Determine the (X, Y) coordinate at the center of the cell enclosing the given text.  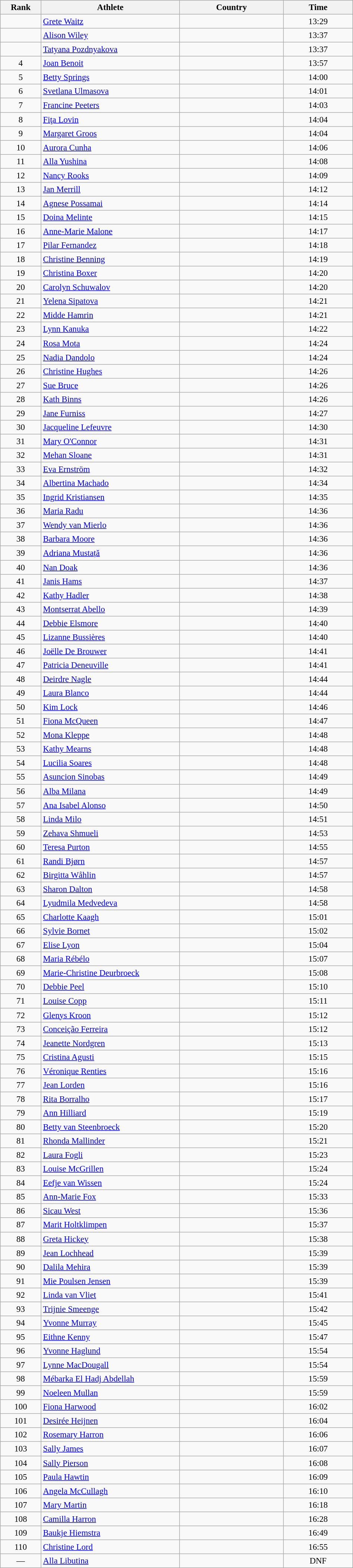
99 (21, 1393)
10 (21, 147)
Jan Merrill (110, 189)
Ingrid Kristiansen (110, 497)
Montserrat Abello (110, 609)
Conceição Ferreira (110, 1029)
56 (21, 791)
Patricia Deneuville (110, 665)
Wendy van Mierlo (110, 525)
16:18 (318, 1505)
81 (21, 1141)
87 (21, 1225)
Christine Lord (110, 1547)
16:07 (318, 1449)
110 (21, 1547)
6 (21, 91)
Kathy Hadler (110, 595)
14 (21, 203)
15:47 (318, 1337)
15:08 (318, 973)
Noeleen Mullan (110, 1393)
57 (21, 805)
82 (21, 1155)
22 (21, 315)
7 (21, 105)
Margaret Groos (110, 133)
67 (21, 945)
93 (21, 1309)
76 (21, 1071)
21 (21, 301)
Randi Bjørn (110, 861)
48 (21, 679)
Sylvie Bornet (110, 931)
Betty van Steenbroeck (110, 1127)
Paula Hawtin (110, 1477)
23 (21, 329)
16:02 (318, 1407)
Trijnie Smeenge (110, 1309)
34 (21, 483)
51 (21, 721)
15:19 (318, 1113)
Elise Lyon (110, 945)
14:46 (318, 707)
47 (21, 665)
26 (21, 371)
Fiona McQueen (110, 721)
88 (21, 1239)
58 (21, 819)
25 (21, 357)
Lucilia Soares (110, 763)
Albertina Machado (110, 483)
Linda Milo (110, 819)
14:30 (318, 427)
15:45 (318, 1323)
15:17 (318, 1099)
14:15 (318, 217)
Mie Poulsen Jensen (110, 1281)
Angela McCullagh (110, 1491)
33 (21, 469)
Maria Radu (110, 511)
36 (21, 511)
96 (21, 1351)
63 (21, 889)
70 (21, 987)
16:49 (318, 1533)
Joëlle De Brouwer (110, 651)
89 (21, 1253)
Louise McGrillen (110, 1169)
39 (21, 553)
Tatyana Pozdnyakova (110, 50)
15:04 (318, 945)
14:53 (318, 833)
16:09 (318, 1477)
Zehava Shmueli (110, 833)
80 (21, 1127)
Yvonne Haglund (110, 1351)
77 (21, 1085)
Rank (21, 7)
Lyudmila Medvedeva (110, 903)
74 (21, 1043)
Mona Kleppe (110, 735)
103 (21, 1449)
16:08 (318, 1463)
Asuncion Sinobas (110, 777)
Christine Benning (110, 259)
8 (21, 119)
109 (21, 1533)
Kathy Mearns (110, 749)
31 (21, 441)
Jean Lorden (110, 1085)
29 (21, 413)
Mary O'Connor (110, 441)
64 (21, 903)
Nan Doak (110, 567)
Christine Hughes (110, 371)
14:06 (318, 147)
Svetlana Ulmasova (110, 91)
Laura Fogli (110, 1155)
Lynn Kanuka (110, 329)
14:27 (318, 413)
Dalila Mehira (110, 1267)
Alison Wiley (110, 35)
Midde Hamrin (110, 315)
62 (21, 875)
30 (21, 427)
75 (21, 1057)
Baukje Hiemstra (110, 1533)
97 (21, 1365)
Aurora Cunha (110, 147)
15 (21, 217)
Janis Hams (110, 581)
15:38 (318, 1239)
15:13 (318, 1043)
83 (21, 1169)
73 (21, 1029)
Christina Boxer (110, 273)
17 (21, 245)
28 (21, 399)
14:22 (318, 329)
Eefje van Wissen (110, 1183)
49 (21, 693)
20 (21, 287)
Lynne MacDougall (110, 1365)
Louise Copp (110, 1001)
Mary Martin (110, 1505)
65 (21, 917)
14:18 (318, 245)
Jane Furniss (110, 413)
13 (21, 189)
Sally Pierson (110, 1463)
44 (21, 623)
14:38 (318, 595)
92 (21, 1295)
Doina Melinte (110, 217)
Mehan Sloane (110, 455)
15:23 (318, 1155)
14:19 (318, 259)
15:21 (318, 1141)
Adriana Mustață (110, 553)
32 (21, 455)
Athlete (110, 7)
Time (318, 7)
14:03 (318, 105)
Kim Lock (110, 707)
54 (21, 763)
14:01 (318, 91)
Véronique Renties (110, 1071)
15:41 (318, 1295)
98 (21, 1379)
40 (21, 567)
18 (21, 259)
Nancy Rooks (110, 175)
108 (21, 1519)
4 (21, 63)
105 (21, 1477)
15:07 (318, 959)
Alla Yushina (110, 161)
37 (21, 525)
Betty Springs (110, 77)
Francine Peeters (110, 105)
Mébarka El Hadj Abdellah (110, 1379)
9 (21, 133)
15:11 (318, 1001)
35 (21, 497)
55 (21, 777)
16:28 (318, 1519)
Marit Holtklimpen (110, 1225)
52 (21, 735)
Marie-Christine Deurbroeck (110, 973)
60 (21, 847)
Eithne Kenny (110, 1337)
19 (21, 273)
Agnese Possamai (110, 203)
90 (21, 1267)
Pilar Fernandez (110, 245)
14:50 (318, 805)
101 (21, 1421)
Maria Rébélo (110, 959)
53 (21, 749)
50 (21, 707)
94 (21, 1323)
16:06 (318, 1435)
78 (21, 1099)
46 (21, 651)
Carolyn Schuwalov (110, 287)
16:55 (318, 1547)
104 (21, 1463)
106 (21, 1491)
14:37 (318, 581)
68 (21, 959)
14:09 (318, 175)
5 (21, 77)
— (21, 1561)
14:47 (318, 721)
85 (21, 1197)
12 (21, 175)
14:00 (318, 77)
71 (21, 1001)
Ann Hilliard (110, 1113)
Glenys Kroon (110, 1015)
14:51 (318, 819)
Debbie Elsmore (110, 623)
27 (21, 385)
11 (21, 161)
Eva Ernström (110, 469)
Jeanette Nordgren (110, 1043)
Alla Libutina (110, 1561)
14:34 (318, 483)
91 (21, 1281)
Desirée Heijnen (110, 1421)
16:04 (318, 1421)
Barbara Moore (110, 539)
DNF (318, 1561)
100 (21, 1407)
102 (21, 1435)
13:57 (318, 63)
Birgitta Wåhlin (110, 875)
79 (21, 1113)
Alba Milana (110, 791)
Joan Benoit (110, 63)
Cristina Agusti (110, 1057)
15:01 (318, 917)
15:02 (318, 931)
16 (21, 231)
86 (21, 1211)
15:20 (318, 1127)
16:10 (318, 1491)
41 (21, 581)
14:08 (318, 161)
14:39 (318, 609)
Fiţa Lovin (110, 119)
Debbie Peel (110, 987)
15:36 (318, 1211)
Camilla Harron (110, 1519)
Jean Lochhead (110, 1253)
24 (21, 343)
Sharon Dalton (110, 889)
15:10 (318, 987)
14:14 (318, 203)
Sue Bruce (110, 385)
Rosemary Harron (110, 1435)
Anne-Marie Malone (110, 231)
13:29 (318, 22)
Sicau West (110, 1211)
15:33 (318, 1197)
Rita Borralho (110, 1099)
Grete Waitz (110, 22)
Fiona Harwood (110, 1407)
Lizanne Bussières (110, 637)
38 (21, 539)
Yvonne Murray (110, 1323)
15:42 (318, 1309)
84 (21, 1183)
42 (21, 595)
66 (21, 931)
Teresa Purton (110, 847)
14:32 (318, 469)
61 (21, 861)
95 (21, 1337)
Laura Blanco (110, 693)
59 (21, 833)
Jacqueline Lefeuvre (110, 427)
Rosa Mota (110, 343)
Charlotte Kaagh (110, 917)
Kath Binns (110, 399)
Country (232, 7)
Greta Hickey (110, 1239)
15:37 (318, 1225)
Rhonda Mallinder (110, 1141)
43 (21, 609)
14:12 (318, 189)
72 (21, 1015)
Nadia Dandolo (110, 357)
14:55 (318, 847)
45 (21, 637)
69 (21, 973)
107 (21, 1505)
Sally James (110, 1449)
Deirdre Nagle (110, 679)
14:17 (318, 231)
Yelena Sipatova (110, 301)
14:35 (318, 497)
Ann-Marie Fox (110, 1197)
Linda van Vliet (110, 1295)
Ana Isabel Alonso (110, 805)
15:15 (318, 1057)
